Return the [X, Y] coordinate for the center point of the cell that contains the specified text.  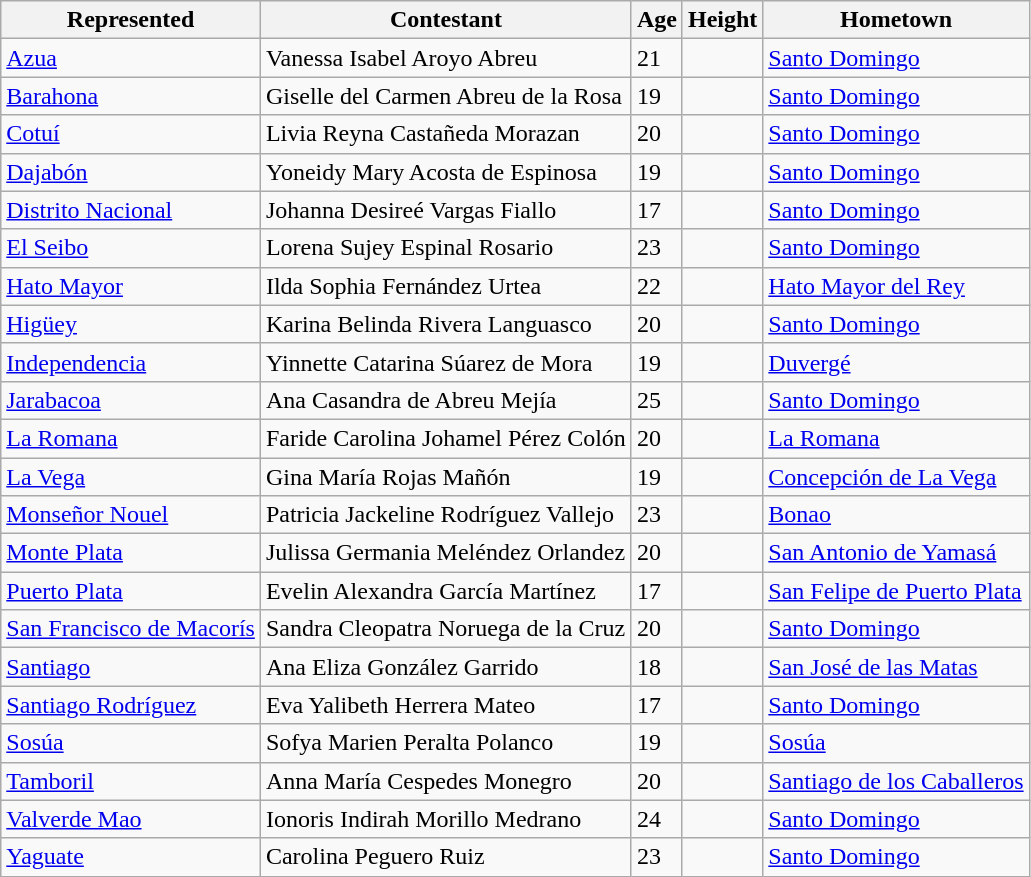
El Seibo [131, 248]
San Felipe de Puerto Plata [896, 591]
Yoneidy Mary Acosta de Espinosa [446, 172]
Johanna Desireé Vargas Fiallo [446, 210]
Sandra Cleopatra Noruega de la Cruz [446, 629]
Yinnette Catarina Súarez de Mora [446, 362]
Dajabón [131, 172]
Lorena Sujey Espinal Rosario [446, 248]
Ana Casandra de Abreu Mejía [446, 400]
Azua [131, 58]
Distrito Nacional [131, 210]
Higüey [131, 324]
Faride Carolina Johamel Pérez Colón [446, 438]
25 [656, 400]
Eva Yalibeth Herrera Mateo [446, 705]
La Vega [131, 477]
Tamboril [131, 781]
Contestant [446, 20]
Barahona [131, 96]
Sofya Marien Peralta Polanco [446, 743]
Giselle del Carmen Abreu de la Rosa [446, 96]
Patricia Jackeline Rodríguez Vallejo [446, 515]
San Francisco de Macorís [131, 629]
Height [722, 20]
Age [656, 20]
Bonao [896, 515]
Jarabacoa [131, 400]
Puerto Plata [131, 591]
Valverde Mao [131, 819]
Hometown [896, 20]
Evelin Alexandra García Martínez [446, 591]
Monte Plata [131, 553]
Carolina Peguero Ruiz [446, 857]
Ionoris Indirah Morillo Medrano [446, 819]
Santiago de los Caballeros [896, 781]
24 [656, 819]
Cotuí [131, 134]
Livia Reyna Castañeda Morazan [446, 134]
21 [656, 58]
Concepción de La Vega [896, 477]
Duvergé [896, 362]
Yaguate [131, 857]
Santiago Rodríguez [131, 705]
San José de las Matas [896, 667]
Represented [131, 20]
Karina Belinda Rivera Languasco [446, 324]
22 [656, 286]
Hato Mayor [131, 286]
Julissa Germania Meléndez Orlandez [446, 553]
Santiago [131, 667]
Independencia [131, 362]
Ilda Sophia Fernández Urtea [446, 286]
Hato Mayor del Rey [896, 286]
Ana Eliza González Garrido [446, 667]
18 [656, 667]
Gina María Rojas Mañón [446, 477]
Anna María Cespedes Monegro [446, 781]
Monseñor Nouel [131, 515]
Vanessa Isabel Aroyo Abreu [446, 58]
San Antonio de Yamasá [896, 553]
